Search for the cell housing the specified text and yield its [X, Y] center coordinate. 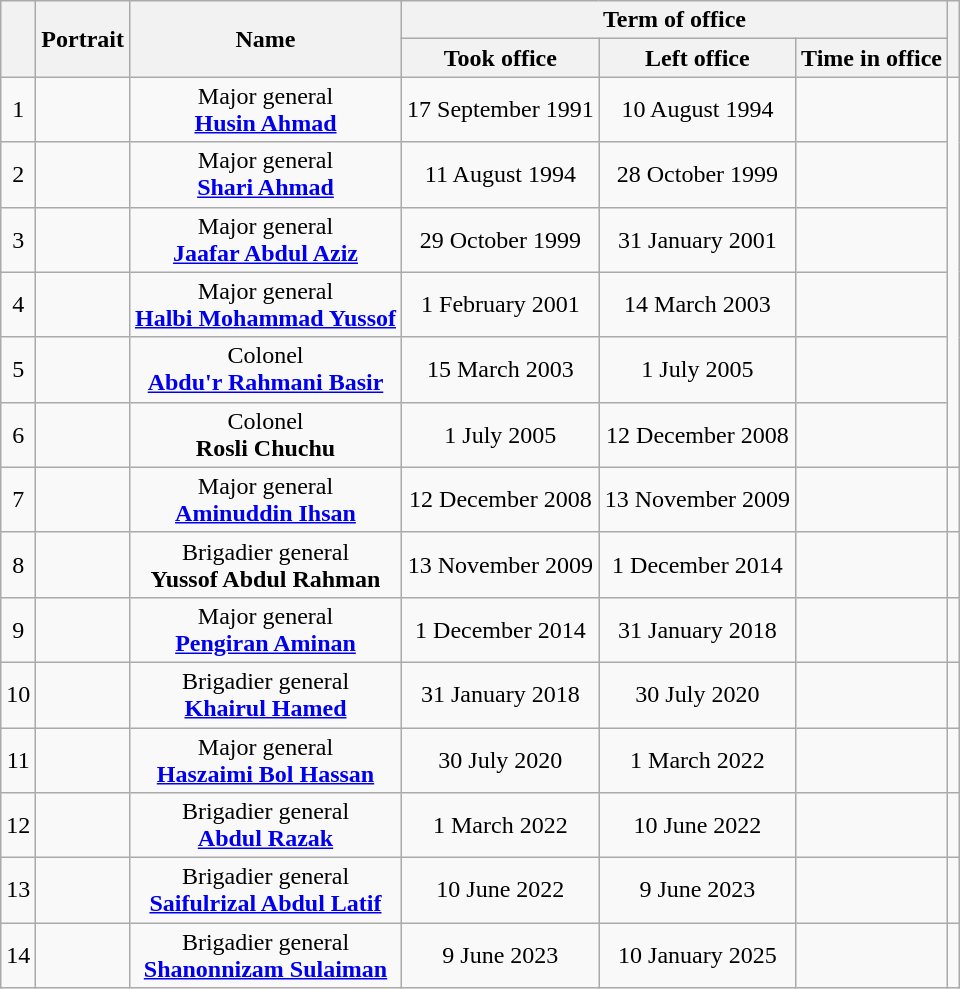
Brigadier generalYussof Abdul Rahman [265, 564]
11 [18, 760]
28 October 1999 [697, 174]
10 January 2025 [697, 956]
2 [18, 174]
10 August 1994 [697, 110]
6 [18, 434]
4 [18, 304]
Major generalAminuddin Ihsan [265, 500]
1 [18, 110]
Left office [697, 58]
ColonelAbdu'r Rahmani Basir [265, 370]
Time in office [872, 58]
Brigadier generalSaifulrizal Abdul Latif [265, 890]
9 [18, 630]
7 [18, 500]
15 March 2003 [501, 370]
Took office [501, 58]
8 [18, 564]
31 January 2001 [697, 240]
Major generalHusin Ahmad [265, 110]
3 [18, 240]
Major generalPengiran Aminan [265, 630]
10 [18, 694]
Brigadier generalAbdul Razak [265, 826]
13 [18, 890]
Name [265, 39]
Term of office [675, 20]
Brigadier general Shanonnizam Sulaiman [265, 956]
5 [18, 370]
1 February 2001 [501, 304]
11 August 1994 [501, 174]
12 [18, 826]
ColonelRosli Chuchu [265, 434]
17 September 1991 [501, 110]
Major generalJaafar Abdul Aziz [265, 240]
Major generalHalbi Mohammad Yussof [265, 304]
Brigadier generalKhairul Hamed [265, 694]
Major generalShari Ahmad [265, 174]
Portrait [83, 39]
14 [18, 956]
Major generalHaszaimi Bol Hassan [265, 760]
29 October 1999 [501, 240]
14 March 2003 [697, 304]
